Find where the given text appears and provide that cell's center as [X, Y] coordinate. 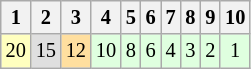
12 [76, 51]
5 [131, 17]
20 [16, 51]
9 [210, 17]
7 [171, 17]
15 [46, 51]
